Identify which cell holds the provided text, then report its (x, y) central coordinate. 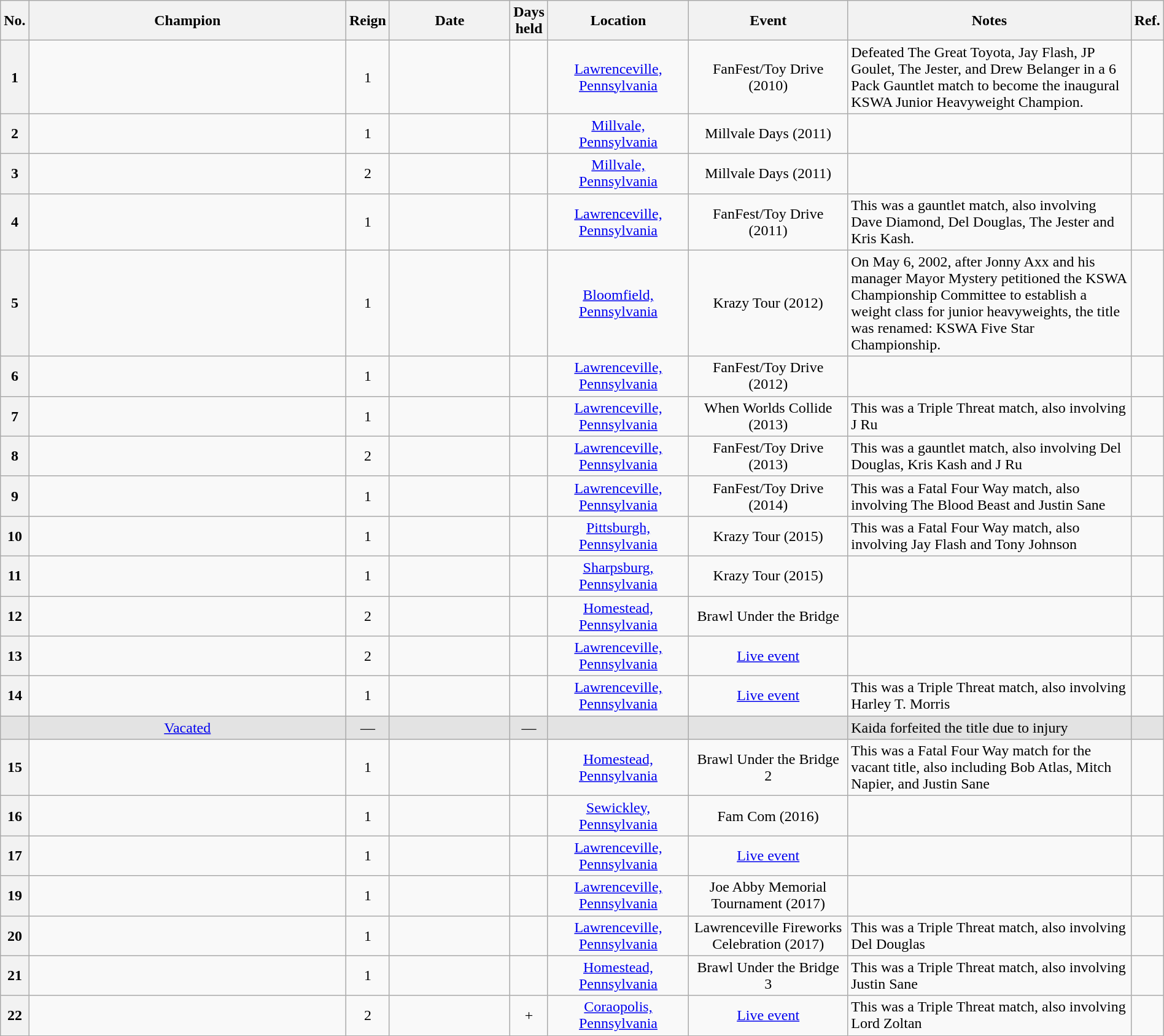
Date (449, 21)
Brawl Under the Bridge 2 (769, 768)
This was a Fatal Four Way match, also involving The Blood Beast and Justin Sane (990, 496)
Pittsburgh, Pennsylvania (618, 536)
Champion (187, 21)
This was a Triple Threat match, also involving Lord Zoltan (990, 1016)
7 (15, 416)
12 (15, 615)
17 (15, 856)
9 (15, 496)
When Worlds Collide (2013) (769, 416)
21 (15, 975)
Reign (367, 21)
14 (15, 696)
13 (15, 656)
10 (15, 536)
Sewickley, Pennsylvania (618, 816)
This was a Triple Threat match, also involving Harley T. Morris (990, 696)
FanFest/Toy Drive (2014) (769, 496)
15 (15, 768)
6 (15, 376)
Location (618, 21)
Lawrenceville Fireworks Celebration (2017) (769, 936)
This was a Triple Threat match, also involving J Ru (990, 416)
Event (769, 21)
Days held (529, 21)
+ (529, 1016)
This was a gauntlet match, also involving Dave Diamond, Del Douglas, The Jester and Kris Kash. (990, 222)
Vacated (187, 728)
Sharpsburg, Pennsylvania (618, 576)
11 (15, 576)
4 (15, 222)
Kaida forfeited the title due to injury (990, 728)
Coraopolis, Pennsylvania (618, 1016)
This was a Fatal Four Way match, also involving Jay Flash and Tony Johnson (990, 536)
FanFest/Toy Drive (2011) (769, 222)
8 (15, 456)
This was a gauntlet match, also involving Del Douglas, Kris Kash and J Ru (990, 456)
5 (15, 303)
Notes (990, 21)
FanFest/Toy Drive (2012) (769, 376)
16 (15, 816)
FanFest/Toy Drive (2010) (769, 77)
Ref. (1147, 21)
Brawl Under the Bridge 3 (769, 975)
Fam Com (2016) (769, 816)
Brawl Under the Bridge (769, 615)
No. (15, 21)
This was a Triple Threat match, also involving Del Douglas (990, 936)
Joe Abby Memorial Tournament (2017) (769, 895)
22 (15, 1016)
20 (15, 936)
This was a Triple Threat match, also involving Justin Sane (990, 975)
19 (15, 895)
FanFest/Toy Drive (2013) (769, 456)
Bloomfield, Pennsylvania (618, 303)
This was a Fatal Four Way match for the vacant title, also including Bob Atlas, Mitch Napier, and Justin Sane (990, 768)
Krazy Tour (2012) (769, 303)
3 (15, 173)
